Determine the [X, Y] coordinate at the center of the cell enclosing the given text.  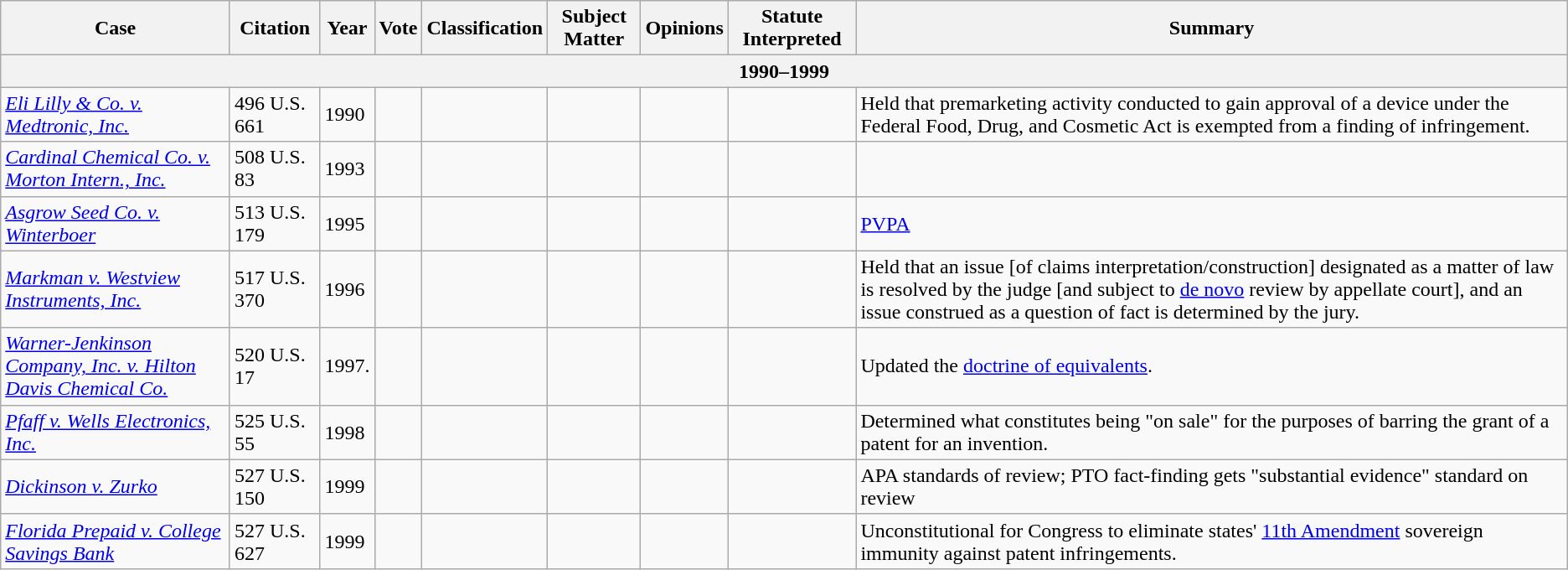
1995 [347, 223]
Case [116, 28]
508 U.S. 83 [275, 169]
Determined what constitutes being "on sale" for the purposes of barring the grant of a patent for an invention. [1211, 433]
Dickinson v. Zurko [116, 486]
PVPA [1211, 223]
Summary [1211, 28]
Warner-Jenkinson Company, Inc. v. Hilton Davis Chemical Co. [116, 366]
Cardinal Chemical Co. v. Morton Intern., Inc. [116, 169]
Vote [399, 28]
1997. [347, 366]
1998 [347, 433]
Year [347, 28]
527 U.S. 150 [275, 486]
Florida Prepaid v. College Savings Bank [116, 541]
APA standards of review; PTO fact-finding gets "substantial evidence" standard on review [1211, 486]
Statute Interpreted [792, 28]
Asgrow Seed Co. v. Winterboer [116, 223]
Subject Matter [595, 28]
1990 [347, 114]
517 U.S. 370 [275, 289]
Citation [275, 28]
Eli Lilly & Co. v. Medtronic, Inc. [116, 114]
Pfaff v. Wells Electronics, Inc. [116, 433]
Markman v. Westview Instruments, Inc. [116, 289]
525 U.S. 55 [275, 433]
513 U.S. 179 [275, 223]
1990–1999 [784, 71]
1996 [347, 289]
Classification [485, 28]
527 U.S. 627 [275, 541]
Opinions [684, 28]
496 U.S. 661 [275, 114]
1993 [347, 169]
Unconstitutional for Congress to eliminate states' 11th Amendment sovereign immunity against patent infringements. [1211, 541]
Updated the doctrine of equivalents. [1211, 366]
520 U.S. 17 [275, 366]
